Provide the [X, Y] coordinate of the cell's center where the given text is located.  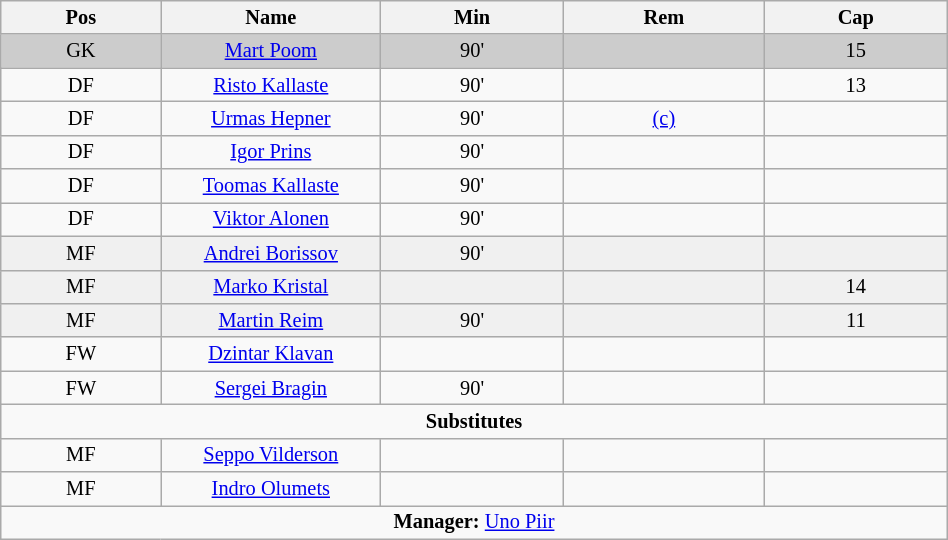
Manager: Uno Piir [474, 522]
Igor Prins [271, 152]
Urmas Hepner [271, 118]
11 [856, 320]
Name [271, 17]
Dzintar Klavan [271, 354]
Toomas Kallaste [271, 186]
Pos [81, 17]
13 [856, 85]
Substitutes [474, 421]
GK [81, 51]
Seppo Vilderson [271, 455]
Marko Kristal [271, 287]
Indro Olumets [271, 489]
15 [856, 51]
Andrei Borissov [271, 253]
Min [472, 17]
Risto Kallaste [271, 85]
Rem [664, 17]
Martin Reim [271, 320]
(c) [664, 118]
Mart Poom [271, 51]
Sergei Bragin [271, 388]
14 [856, 287]
Viktor Alonen [271, 219]
Cap [856, 17]
